Find where the given text appears and provide that cell's center as [X, Y] coordinate. 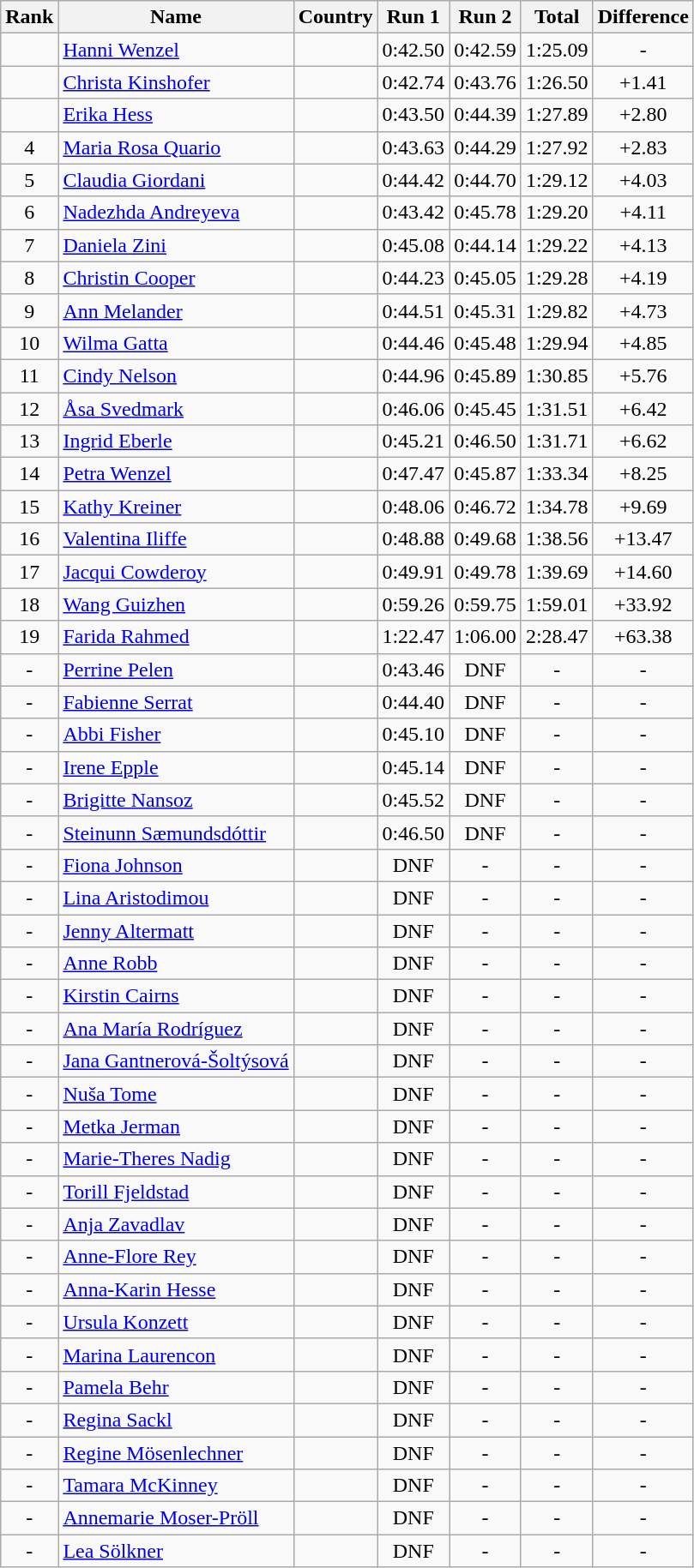
6 [29, 213]
Jacqui Cowderoy [176, 572]
Tamara McKinney [176, 1486]
0:43.63 [413, 147]
0:44.39 [486, 115]
0:59.75 [486, 604]
Total [557, 17]
Hanni Wenzel [176, 50]
+14.60 [643, 572]
0:45.78 [486, 213]
+1.41 [643, 82]
0:45.52 [413, 800]
0:43.46 [413, 670]
0:48.88 [413, 539]
Name [176, 17]
10 [29, 343]
Jenny Altermatt [176, 930]
Brigitte Nansoz [176, 800]
+4.19 [643, 278]
+63.38 [643, 637]
Regine Mösenlechner [176, 1453]
1:29.28 [557, 278]
Lea Sölkner [176, 1551]
+2.80 [643, 115]
Anna-Karin Hesse [176, 1289]
1:06.00 [486, 637]
Run 1 [413, 17]
1:31.51 [557, 409]
18 [29, 604]
0:49.91 [413, 572]
Perrine Pelen [176, 670]
0:44.42 [413, 180]
0:44.40 [413, 702]
+2.83 [643, 147]
Anja Zavadlav [176, 1224]
Difference [643, 17]
+4.11 [643, 213]
0:45.89 [486, 375]
Jana Gantnerová-Šoltýsová [176, 1061]
+6.42 [643, 409]
Daniela Zini [176, 245]
Claudia Giordani [176, 180]
Nadezhda Andreyeva [176, 213]
Ursula Konzett [176, 1322]
0:43.42 [413, 213]
13 [29, 442]
0:49.68 [486, 539]
Fabienne Serrat [176, 702]
0:44.23 [413, 278]
7 [29, 245]
0:44.51 [413, 310]
+4.73 [643, 310]
0:44.29 [486, 147]
0:43.50 [413, 115]
16 [29, 539]
Nuša Tome [176, 1094]
Regina Sackl [176, 1420]
+4.13 [643, 245]
Marina Laurencon [176, 1355]
+6.62 [643, 442]
Abbi Fisher [176, 735]
1:29.12 [557, 180]
+5.76 [643, 375]
1:29.20 [557, 213]
0:49.78 [486, 572]
0:42.59 [486, 50]
+8.25 [643, 474]
+4.03 [643, 180]
+13.47 [643, 539]
0:46.06 [413, 409]
1:31.71 [557, 442]
Åsa Svedmark [176, 409]
Maria Rosa Quario [176, 147]
+4.85 [643, 343]
12 [29, 409]
Run 2 [486, 17]
19 [29, 637]
1:38.56 [557, 539]
0:42.74 [413, 82]
17 [29, 572]
Kirstin Cairns [176, 996]
11 [29, 375]
Torill Fjeldstad [176, 1192]
5 [29, 180]
Cindy Nelson [176, 375]
Ingrid Eberle [176, 442]
Christin Cooper [176, 278]
0:45.08 [413, 245]
0:45.21 [413, 442]
Wang Guizhen [176, 604]
Petra Wenzel [176, 474]
0:45.45 [486, 409]
1:59.01 [557, 604]
1:29.94 [557, 343]
1:39.69 [557, 572]
1:27.89 [557, 115]
Farida Rahmed [176, 637]
2:28.47 [557, 637]
Steinunn Sæmundsdóttir [176, 832]
0:44.70 [486, 180]
Lina Aristodimou [176, 898]
0:42.50 [413, 50]
Ana María Rodríguez [176, 1029]
0:45.10 [413, 735]
8 [29, 278]
0:45.14 [413, 767]
Rank [29, 17]
1:34.78 [557, 507]
4 [29, 147]
1:25.09 [557, 50]
Kathy Kreiner [176, 507]
0:43.76 [486, 82]
Wilma Gatta [176, 343]
0:44.96 [413, 375]
Annemarie Moser-Pröll [176, 1518]
Valentina Iliffe [176, 539]
1:30.85 [557, 375]
Ann Melander [176, 310]
Pamela Behr [176, 1387]
Metka Jerman [176, 1126]
Anne-Flore Rey [176, 1257]
Anne Robb [176, 964]
1:29.82 [557, 310]
0:47.47 [413, 474]
0:44.46 [413, 343]
0:59.26 [413, 604]
Erika Hess [176, 115]
1:26.50 [557, 82]
Country [335, 17]
1:29.22 [557, 245]
0:45.31 [486, 310]
+33.92 [643, 604]
0:45.48 [486, 343]
1:22.47 [413, 637]
0:45.87 [486, 474]
0:45.05 [486, 278]
9 [29, 310]
0:48.06 [413, 507]
15 [29, 507]
0:46.72 [486, 507]
Marie-Theres Nadig [176, 1159]
+9.69 [643, 507]
Irene Epple [176, 767]
1:33.34 [557, 474]
0:44.14 [486, 245]
1:27.92 [557, 147]
Fiona Johnson [176, 865]
14 [29, 474]
Christa Kinshofer [176, 82]
